Determine the [x, y] coordinate at the center of the cell enclosing the given text.  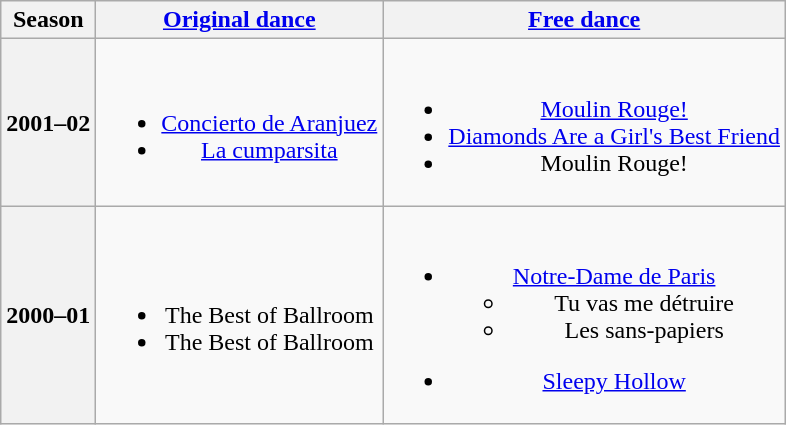
Original dance [240, 20]
Concierto de Aranjuez La cumparsita [240, 122]
Notre-Dame de Paris Tu vas me détruireLes sans-papiersSleepy Hollow [584, 315]
2000–01 [48, 315]
Season [48, 20]
The Best of Ballroom The Best of Ballroom [240, 315]
Free dance [584, 20]
Moulin Rouge!Diamonds Are a Girl's Best Friend Moulin Rouge! [584, 122]
2001–02 [48, 122]
